Find where the given text appears and provide that cell's center as (x, y) coordinate. 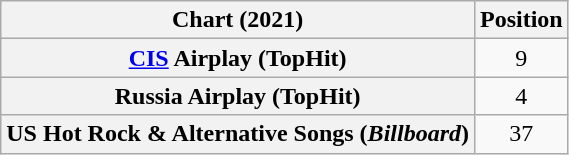
Position (521, 20)
9 (521, 58)
4 (521, 96)
Chart (2021) (238, 20)
Russia Airplay (TopHit) (238, 96)
37 (521, 134)
CIS Airplay (TopHit) (238, 58)
US Hot Rock & Alternative Songs (Billboard) (238, 134)
